Detect which cell encompasses the target text, then output its [X, Y] center coordinate. 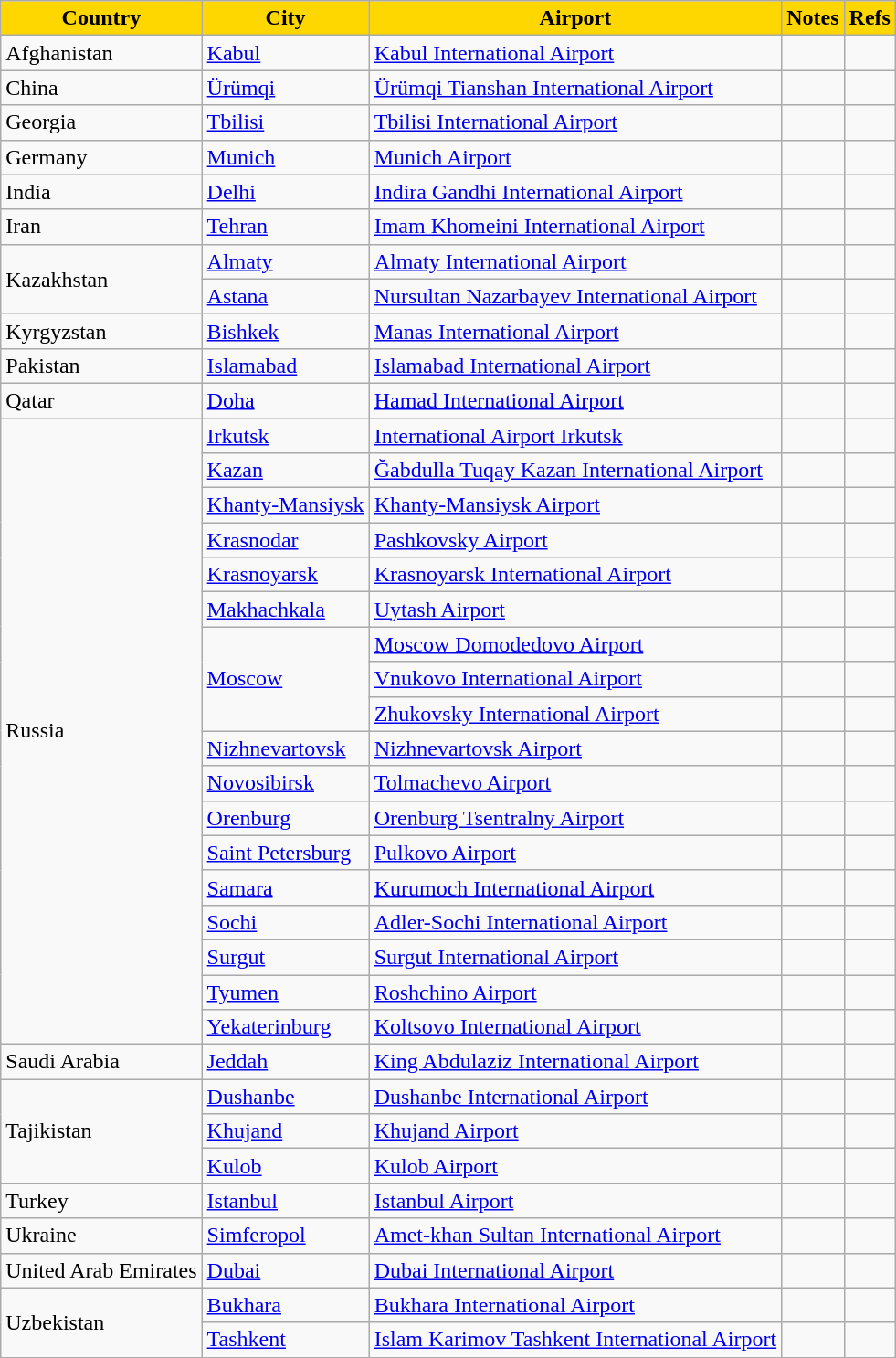
India [101, 192]
Turkey [101, 1201]
Georgia [101, 122]
Saudi Arabia [101, 1062]
International Airport Irkutsk [575, 436]
Tashkent [285, 1340]
Pashkovsky Airport [575, 540]
Krasnoyarsk [285, 575]
Tolmachevo Airport [575, 783]
Khanty-Mansiysk [285, 505]
Nizhnevartovsk [285, 748]
Surgut [285, 957]
Moscow [285, 679]
Indira Gandhi International Airport [575, 192]
China [101, 88]
Pulkovo Airport [575, 853]
Vnukovo International Airport [575, 679]
Uytash Airport [575, 610]
Munich [285, 157]
Manas International Airport [575, 331]
Kazan [285, 471]
Kulob Airport [575, 1166]
Saint Petersburg [285, 853]
Islamabad International Airport [575, 366]
City [285, 18]
Kazakhstan [101, 279]
Bukhara [285, 1305]
Qatar [101, 400]
Ukraine [101, 1236]
Hamad International Airport [575, 400]
Delhi [285, 192]
Ğabdulla Tuqay Kazan International Airport [575, 471]
Orenburg [285, 818]
Orenburg Tsentralny Airport [575, 818]
Ürümqi [285, 88]
Krasnoyarsk International Airport [575, 575]
Yekaterinburg [285, 1027]
Islamabad [285, 366]
Dushanbe [285, 1097]
Airport [575, 18]
Tyumen [285, 992]
Doha [285, 400]
Sochi [285, 922]
Adler-Sochi International Airport [575, 922]
Dushanbe International Airport [575, 1097]
Notes [813, 18]
Munich Airport [575, 157]
Roshchino Airport [575, 992]
King Abdulaziz International Airport [575, 1062]
Russia [101, 731]
Khanty-Mansiysk Airport [575, 505]
Ürümqi Tianshan International Airport [575, 88]
Dubai [285, 1270]
Kulob [285, 1166]
Islam Karimov Tashkent International Airport [575, 1340]
Tajikistan [101, 1131]
Koltsovo International Airport [575, 1027]
Nursultan Nazarbayev International Airport [575, 296]
Germany [101, 157]
Imam Khomeini International Airport [575, 227]
Zhukovsky International Airport [575, 714]
Kyrgyzstan [101, 331]
Khujand Airport [575, 1131]
Afghanistan [101, 53]
Bishkek [285, 331]
Khujand [285, 1131]
Tbilisi [285, 122]
Dubai International Airport [575, 1270]
Makhachkala [285, 610]
Kabul [285, 53]
Krasnodar [285, 540]
Iran [101, 227]
Tbilisi International Airport [575, 122]
Irkutsk [285, 436]
Jeddah [285, 1062]
Novosibirsk [285, 783]
Simferopol [285, 1236]
Kurumoch International Airport [575, 887]
Nizhnevartovsk Airport [575, 748]
Samara [285, 887]
Surgut International Airport [575, 957]
Country [101, 18]
Moscow Domodedovo Airport [575, 644]
Uzbekistan [101, 1322]
Amet-khan Sultan International Airport [575, 1236]
Refs [870, 18]
Kabul International Airport [575, 53]
Istanbul [285, 1201]
Bukhara International Airport [575, 1305]
Tehran [285, 227]
Istanbul Airport [575, 1201]
United Arab Emirates [101, 1270]
Almaty [285, 261]
Almaty International Airport [575, 261]
Pakistan [101, 366]
Astana [285, 296]
